Identify which cell holds the provided text, then report its [X, Y] central coordinate. 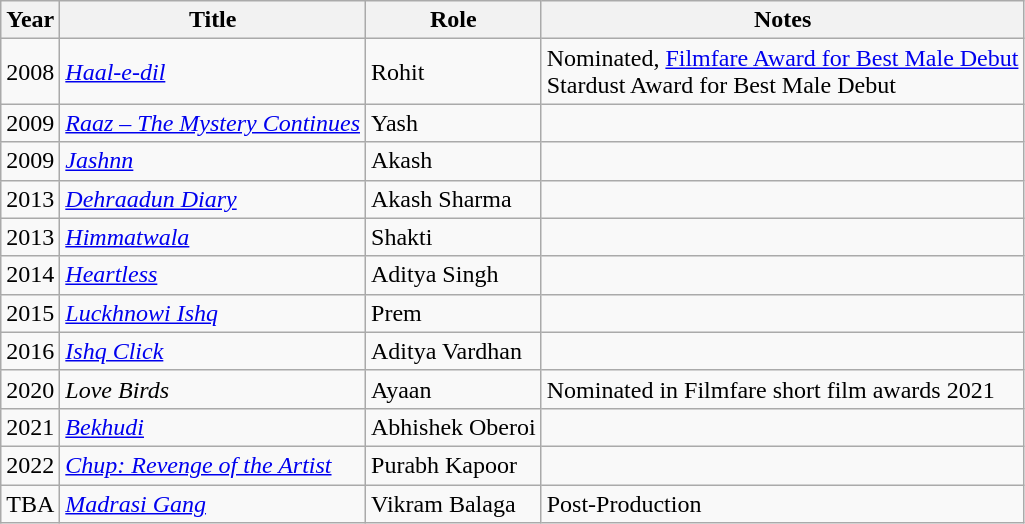
2008 [30, 72]
Dehraadun Diary [213, 199]
TBA [30, 503]
Heartless [213, 275]
Year [30, 20]
Purabh Kapoor [454, 465]
Luckhnowi Ishq [213, 313]
Bekhudi [213, 427]
2022 [30, 465]
2021 [30, 427]
Haal-e-dil [213, 72]
2020 [30, 389]
Raaz – The Mystery Continues [213, 123]
Nominated, Filmfare Award for Best Male Debut Stardust Award for Best Male Debut [782, 72]
Himmatwala [213, 237]
Abhishek Oberoi [454, 427]
Prem [454, 313]
Akash [454, 161]
2016 [30, 351]
Akash Sharma [454, 199]
Rohit [454, 72]
Jashnn [213, 161]
Post-Production [782, 503]
Shakti [454, 237]
Yash [454, 123]
Aditya Vardhan [454, 351]
Ishq Click [213, 351]
Vikram Balaga [454, 503]
Nominated in Filmfare short film awards 2021 [782, 389]
Title [213, 20]
Ayaan [454, 389]
Notes [782, 20]
2015 [30, 313]
Role [454, 20]
Aditya Singh [454, 275]
Madrasi Gang [213, 503]
Love Birds [213, 389]
Chup: Revenge of the Artist [213, 465]
2014 [30, 275]
